Pinpoint the cell where the given text exists, returning its (x, y) midpoint coordinate. 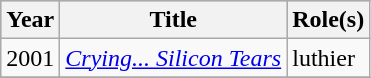
2001 (30, 58)
luthier (328, 58)
Crying... Silicon Tears (174, 58)
Year (30, 20)
Role(s) (328, 20)
Title (174, 20)
